Capture the cell that displays the provided text and extract its [x, y] central coordinate. 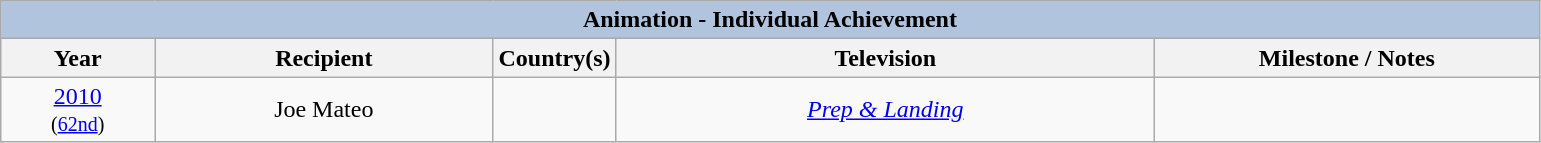
Joe Mateo [324, 110]
Year [78, 58]
Milestone / Notes [1346, 58]
Television [885, 58]
Recipient [324, 58]
Animation - Individual Achievement [770, 20]
Prep & Landing [885, 110]
Country(s) [554, 58]
2010(62nd) [78, 110]
